Scan for the cell matching the given text and deliver its (x, y) coordinate at center. 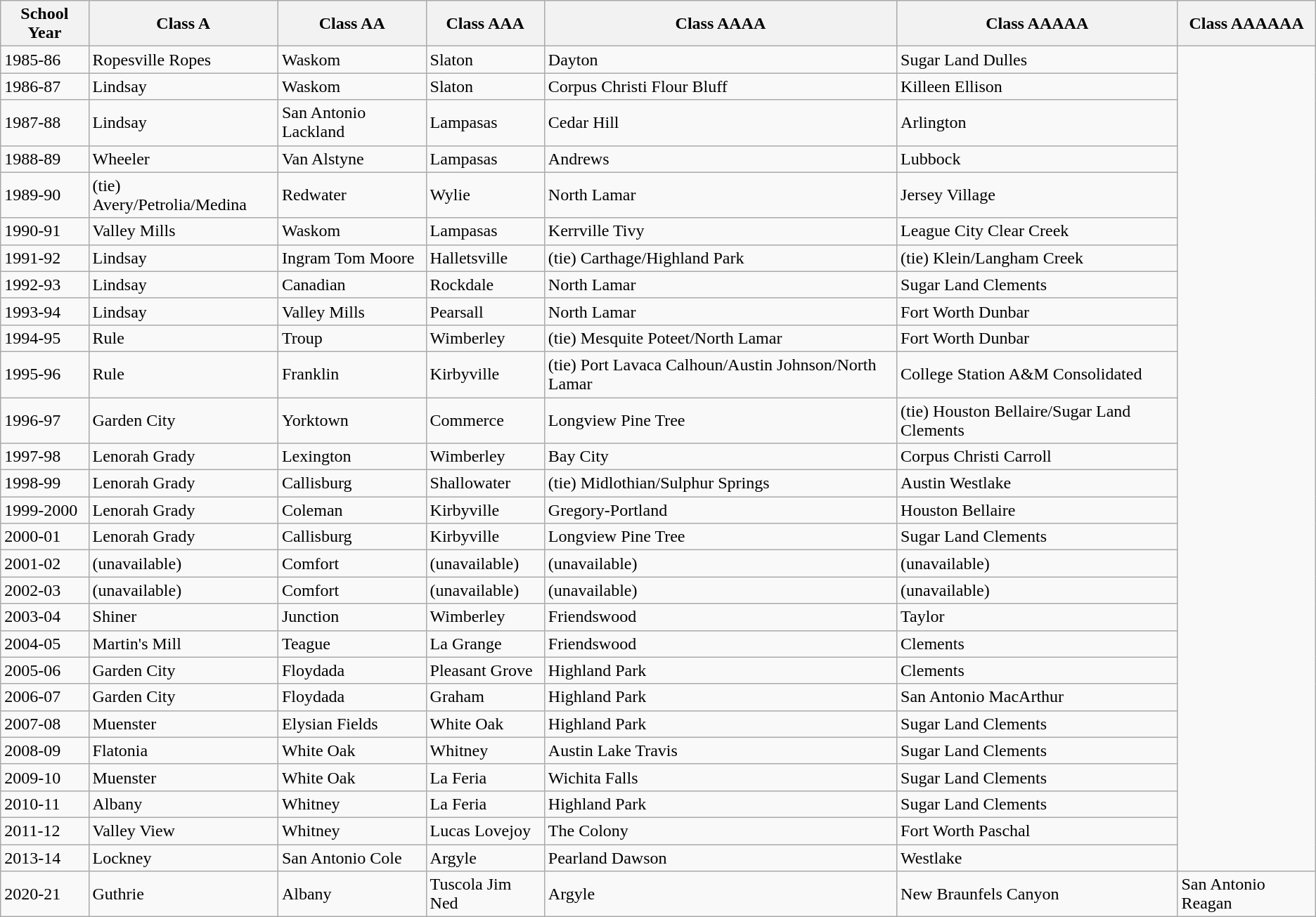
Franklin (351, 374)
Shiner (183, 617)
2020-21 (45, 894)
(tie) Midlothian/Sulphur Springs (720, 483)
Austin Lake Travis (720, 750)
(tie) Port Lavaca Calhoun/Austin Johnson/North Lamar (720, 374)
2011-12 (45, 831)
Andrews (720, 159)
Class AA (351, 24)
Lockney (183, 858)
Wheeler (183, 159)
Redwater (351, 195)
Corpus Christi Carroll (1038, 457)
Westlake (1038, 858)
College Station A&M Consolidated (1038, 374)
2004-05 (45, 644)
Sugar Land Dulles (1038, 60)
1996-97 (45, 420)
Tuscola Jim Ned (485, 894)
1990-91 (45, 231)
Class AAAAAA (1246, 24)
Halletsville (485, 258)
Pleasant Grove (485, 670)
Gregory-Portland (720, 510)
(tie) Mesquite Poteet/North Lamar (720, 338)
New Braunfels Canyon (1038, 894)
Class AAA (485, 24)
School Year (45, 24)
Van Alstyne (351, 159)
1988-89 (45, 159)
1987-88 (45, 122)
Pearland Dawson (720, 858)
(tie) Carthage/Highland Park (720, 258)
Dayton (720, 60)
1999-2000 (45, 510)
2003-04 (45, 617)
2013-14 (45, 858)
San Antonio MacArthur (1038, 697)
1989-90 (45, 195)
(tie) Avery/Petrolia/Medina (183, 195)
Austin Westlake (1038, 483)
Canadian (351, 285)
1994-95 (45, 338)
2010-11 (45, 804)
San Antonio Cole (351, 858)
Martin's Mill (183, 644)
Houston Bellaire (1038, 510)
Valley View (183, 831)
Jersey Village (1038, 195)
2000-01 (45, 537)
Class AAAA (720, 24)
(tie) Klein/Langham Creek (1038, 258)
1985-86 (45, 60)
Coleman (351, 510)
Troup (351, 338)
2001-02 (45, 564)
1986-87 (45, 86)
Rockdale (485, 285)
2006-07 (45, 697)
Pearsall (485, 311)
Lucas Lovejoy (485, 831)
1992-93 (45, 285)
Ropesville Ropes (183, 60)
Taylor (1038, 617)
San Antonio Reagan (1246, 894)
Guthrie (183, 894)
Killeen Ellison (1038, 86)
1997-98 (45, 457)
Shallowater (485, 483)
Cedar Hill (720, 122)
2007-08 (45, 724)
Flatonia (183, 750)
Fort Worth Paschal (1038, 831)
Lexington (351, 457)
Teague (351, 644)
Graham (485, 697)
Class AAAAA (1038, 24)
Ingram Tom Moore (351, 258)
Kerrville Tivy (720, 231)
Bay City (720, 457)
San Antonio Lackland (351, 122)
2005-06 (45, 670)
La Grange (485, 644)
Arlington (1038, 122)
Class A (183, 24)
1998-99 (45, 483)
2008-09 (45, 750)
2009-10 (45, 777)
Junction (351, 617)
Lubbock (1038, 159)
2002-03 (45, 590)
Commerce (485, 420)
The Colony (720, 831)
1991-92 (45, 258)
Wylie (485, 195)
1995-96 (45, 374)
Yorktown (351, 420)
1993-94 (45, 311)
Elysian Fields (351, 724)
Corpus Christi Flour Bluff (720, 86)
Wichita Falls (720, 777)
League City Clear Creek (1038, 231)
(tie) Houston Bellaire/Sugar Land Clements (1038, 420)
